Locate the cell with the specified text and output its [X, Y] center coordinate. 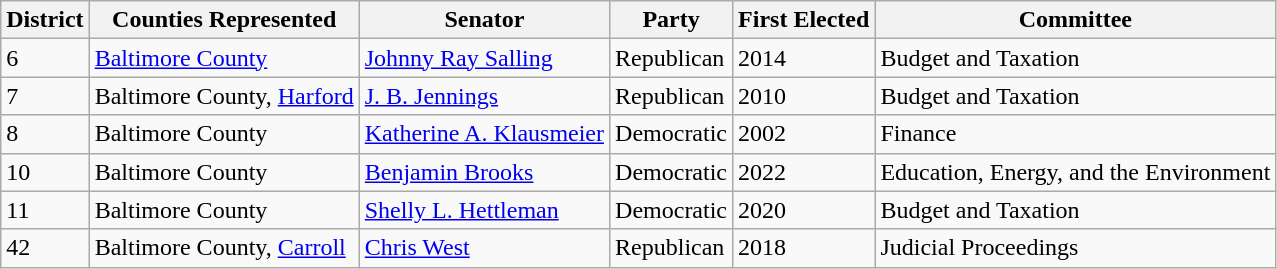
Katherine A. Klausmeier [484, 134]
Baltimore County, Carroll [224, 248]
Finance [1076, 134]
J. B. Jennings [484, 96]
2020 [804, 210]
7 [45, 96]
Chris West [484, 248]
11 [45, 210]
Party [672, 20]
2014 [804, 58]
Benjamin Brooks [484, 172]
8 [45, 134]
42 [45, 248]
2010 [804, 96]
Johnny Ray Salling [484, 58]
Shelly L. Hettleman [484, 210]
First Elected [804, 20]
10 [45, 172]
2018 [804, 248]
2022 [804, 172]
Judicial Proceedings [1076, 248]
Baltimore County, Harford [224, 96]
Senator [484, 20]
Committee [1076, 20]
2002 [804, 134]
District [45, 20]
6 [45, 58]
Education, Energy, and the Environment [1076, 172]
Counties Represented [224, 20]
